From the cell containing the given text, extract its center point as (x, y) coordinate. 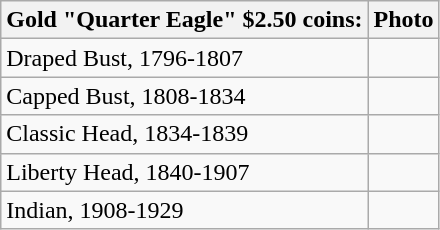
Classic Head, 1834-1839 (184, 134)
Liberty Head, 1840-1907 (184, 172)
Photo (404, 20)
Draped Bust, 1796-1807 (184, 58)
Gold "Quarter Eagle" $2.50 coins: (184, 20)
Capped Bust, 1808-1834 (184, 96)
Indian, 1908-1929 (184, 210)
